Locate the cell with the specified text and output its (x, y) center coordinate. 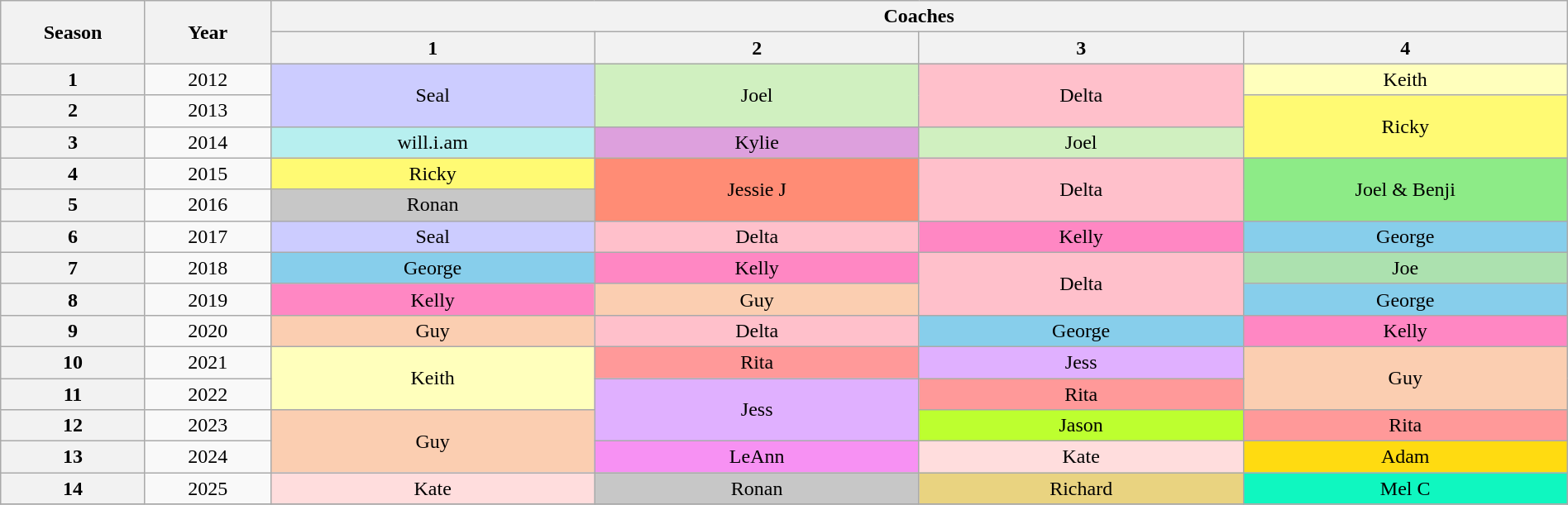
Season (73, 32)
Richard (1081, 488)
14 (73, 488)
2015 (208, 174)
Joel & Benji (1405, 189)
2018 (208, 268)
2020 (208, 331)
Adam (1405, 457)
12 (73, 426)
Joe (1405, 268)
2019 (208, 299)
11 (73, 394)
8 (73, 299)
Jason (1081, 426)
will.i.am (433, 142)
2016 (208, 205)
9 (73, 331)
Year (208, 32)
2024 (208, 457)
Jessie J (757, 189)
Kylie (757, 142)
2017 (208, 236)
7 (73, 268)
10 (73, 362)
2021 (208, 362)
13 (73, 457)
Mel C (1405, 488)
6 (73, 236)
2025 (208, 488)
2023 (208, 426)
2022 (208, 394)
2014 (208, 142)
5 (73, 205)
LeAnn (757, 457)
Coaches (919, 17)
2012 (208, 79)
2013 (208, 111)
